Detect which cell encompasses the target text, then output its (X, Y) center coordinate. 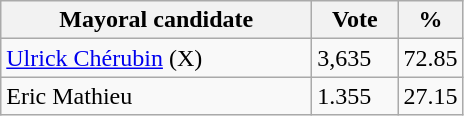
1.355 (355, 96)
% (430, 20)
Mayoral candidate (156, 20)
72.85 (430, 58)
Vote (355, 20)
3,635 (355, 58)
27.15 (430, 96)
Eric Mathieu (156, 96)
Ulrick Chérubin (X) (156, 58)
